Search for the cell housing the specified text and yield its (X, Y) center coordinate. 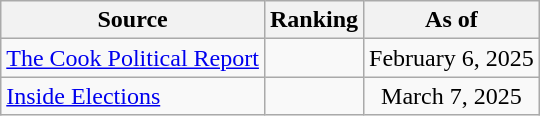
February 6, 2025 (452, 58)
Inside Elections (133, 96)
As of (452, 20)
Ranking (314, 20)
Source (133, 20)
March 7, 2025 (452, 96)
The Cook Political Report (133, 58)
